Pinpoint the cell where the given text exists, returning its (x, y) midpoint coordinate. 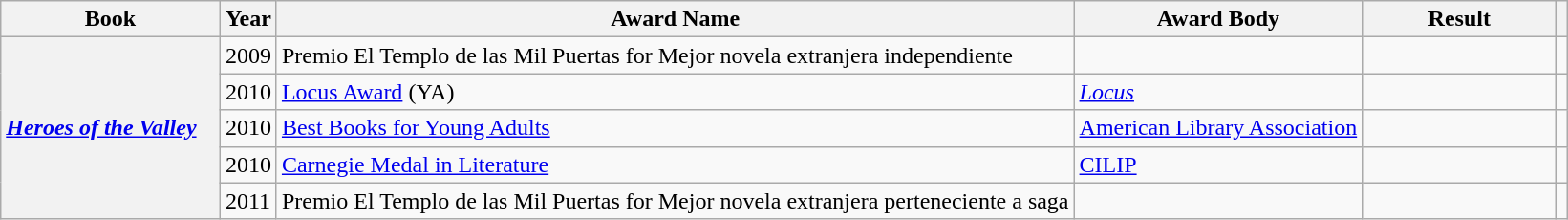
Locus Award (YA) (675, 92)
Locus (1218, 92)
Result (1460, 19)
American Library Association (1218, 128)
Award Name (675, 19)
Carnegie Medal in Literature (675, 165)
Award Body (1218, 19)
2009 (248, 55)
Heroes of the Valley (111, 128)
2011 (248, 201)
CILIP (1218, 165)
Premio El Templo de las Mil Puertas for Mejor novela extranjera perteneciente a saga (675, 201)
Premio El Templo de las Mil Puertas for Mejor novela extranjera independiente (675, 55)
Year (248, 19)
Best Books for Young Adults (675, 128)
Book (111, 19)
